Scan for the cell matching the given text and deliver its (X, Y) coordinate at center. 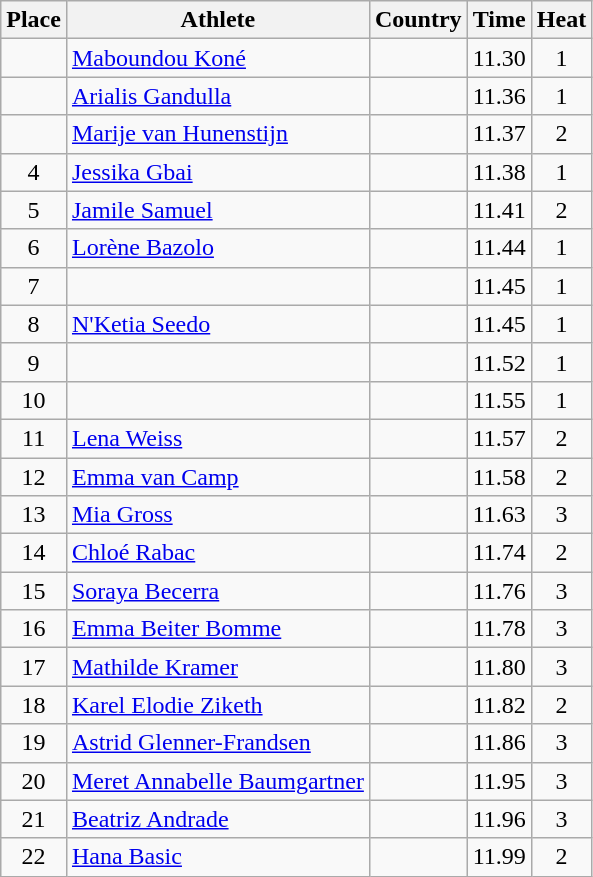
13 (34, 515)
Lena Weiss (218, 438)
11.30 (499, 58)
11.76 (499, 591)
9 (34, 362)
7 (34, 286)
Emma Beiter Bomme (218, 629)
Hana Basic (218, 857)
11.63 (499, 515)
Soraya Becerra (218, 591)
16 (34, 629)
11.82 (499, 705)
Time (499, 20)
14 (34, 553)
Karel Elodie Ziketh (218, 705)
12 (34, 477)
Country (418, 20)
Chloé Rabac (218, 553)
11.44 (499, 248)
11.52 (499, 362)
17 (34, 667)
Mathilde Kramer (218, 667)
Athlete (218, 20)
21 (34, 819)
22 (34, 857)
11 (34, 438)
20 (34, 781)
11.86 (499, 743)
11.96 (499, 819)
Meret Annabelle Baumgartner (218, 781)
Emma van Camp (218, 477)
11.99 (499, 857)
11.95 (499, 781)
Astrid Glenner-Frandsen (218, 743)
6 (34, 248)
N'Ketia Seedo (218, 324)
11.57 (499, 438)
11.78 (499, 629)
11.38 (499, 172)
8 (34, 324)
4 (34, 172)
11.36 (499, 96)
Heat (561, 20)
15 (34, 591)
Arialis Gandulla (218, 96)
Lorène Bazolo (218, 248)
11.58 (499, 477)
Jessika Gbai (218, 172)
11.55 (499, 400)
Maboundou Koné (218, 58)
5 (34, 210)
18 (34, 705)
11.74 (499, 553)
10 (34, 400)
Mia Gross (218, 515)
19 (34, 743)
Place (34, 20)
11.80 (499, 667)
Beatriz Andrade (218, 819)
11.41 (499, 210)
11.37 (499, 134)
Marije van Hunenstijn (218, 134)
Jamile Samuel (218, 210)
